Detect which cell encompasses the target text, then output its [X, Y] center coordinate. 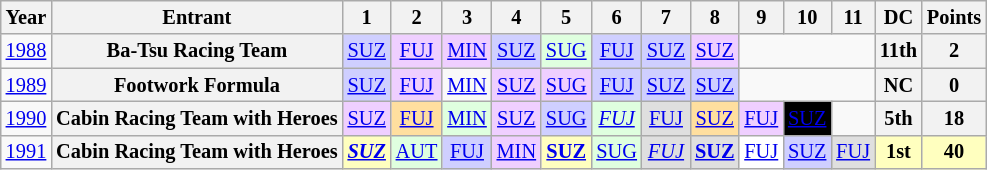
1 [367, 17]
8 [714, 17]
18 [954, 118]
5th [898, 118]
Points [954, 17]
Year [26, 17]
Ba-Tsu Racing Team [196, 51]
11th [898, 51]
6 [616, 17]
9 [761, 17]
AUT [417, 152]
7 [666, 17]
1990 [26, 118]
1988 [26, 51]
NC [898, 85]
10 [807, 17]
4 [516, 17]
3 [466, 17]
Footwork Formula [196, 85]
11 [853, 17]
Entrant [196, 17]
0 [954, 85]
40 [954, 152]
DC [898, 17]
5 [566, 17]
1st [898, 152]
1989 [26, 85]
1991 [26, 152]
